From the cell containing the given text, extract its center point as [x, y] coordinate. 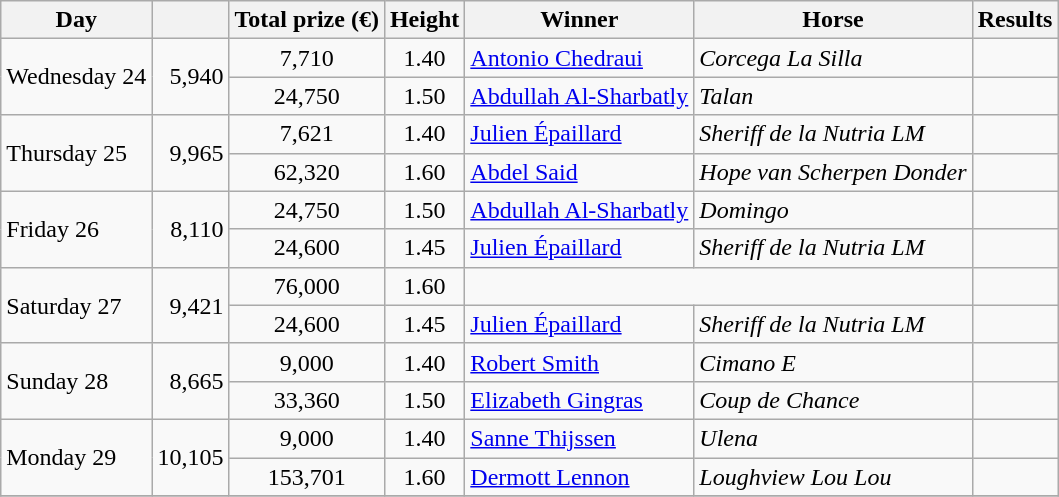
Results [1015, 20]
Saturday 27 [76, 305]
Height [424, 20]
76,000 [306, 286]
Winner [580, 20]
153,701 [306, 477]
Loughview Lou Lou [833, 477]
Elizabeth Gingras [580, 400]
Sanne Thijssen [580, 438]
Abdel Said [580, 172]
Monday 29 [76, 457]
Antonio Chedraui [580, 58]
Friday 26 [76, 229]
Hope van Scherpen Donder [833, 172]
5,940 [190, 77]
7,621 [306, 134]
8,665 [190, 381]
33,360 [306, 400]
9,421 [190, 305]
Dermott Lennon [580, 477]
Domingo [833, 210]
Total prize (€) [306, 20]
Horse [833, 20]
Cimano E [833, 362]
Wednesday 24 [76, 77]
Corcega La Silla [833, 58]
Sunday 28 [76, 381]
8,110 [190, 229]
Ulena [833, 438]
62,320 [306, 172]
9,965 [190, 153]
Coup de Chance [833, 400]
Thursday 25 [76, 153]
Day [76, 20]
7,710 [306, 58]
Talan [833, 96]
Robert Smith [580, 362]
10,105 [190, 457]
